Pinpoint the cell where the given text exists, returning its (X, Y) midpoint coordinate. 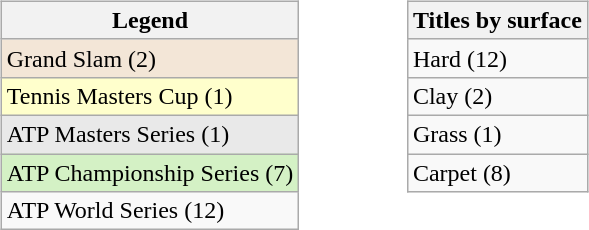
Carpet (8) (497, 173)
ATP Championship Series (7) (150, 173)
Grand Slam (2) (150, 58)
Titles by surface (497, 20)
Hard (12) (497, 58)
Clay (2) (497, 96)
ATP Masters Series (1) (150, 134)
Tennis Masters Cup (1) (150, 96)
ATP World Series (12) (150, 211)
Legend (150, 20)
Grass (1) (497, 134)
